Return the (x, y) coordinate for the center point of the cell that contains the specified text.  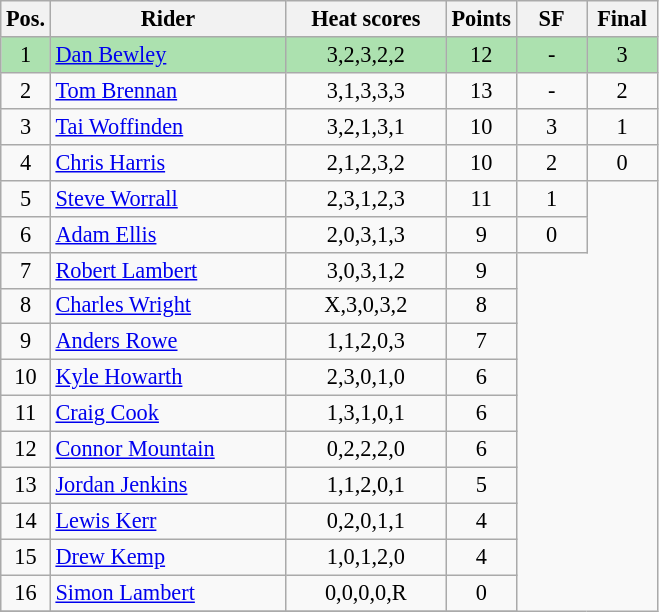
Adam Ellis (168, 234)
Steve Worrall (168, 198)
2,1,2,3,2 (366, 162)
3,0,3,1,2 (366, 270)
Points (481, 19)
Drew Kemp (168, 557)
Final (622, 19)
Craig Cook (168, 414)
1,3,1,0,1 (366, 414)
0,0,0,0,R (366, 593)
Dan Bewley (168, 55)
Tai Woffinden (168, 126)
3,2,1,3,1 (366, 126)
Robert Lambert (168, 270)
2,0,3,1,3 (366, 234)
0,2,2,2,0 (366, 450)
Anders Rowe (168, 342)
Jordan Jenkins (168, 485)
2,3,1,2,3 (366, 198)
16 (26, 593)
Chris Harris (168, 162)
1,0,1,2,0 (366, 557)
15 (26, 557)
Heat scores (366, 19)
2,3,0,1,0 (366, 378)
Tom Brennan (168, 90)
3,1,3,3,3 (366, 90)
14 (26, 521)
1,1,2,0,3 (366, 342)
X,3,0,3,2 (366, 306)
Pos. (26, 19)
SF (551, 19)
Kyle Howarth (168, 378)
Charles Wright (168, 306)
Rider (168, 19)
Simon Lambert (168, 593)
Connor Mountain (168, 450)
1,1,2,0,1 (366, 485)
Lewis Kerr (168, 521)
3,2,3,2,2 (366, 55)
0,2,0,1,1 (366, 521)
